Return (X, Y) of the center of cell containing provided text 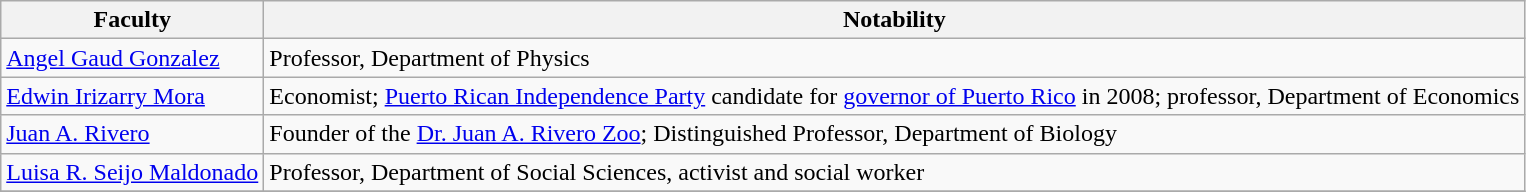
Angel Gaud Gonzalez (132, 58)
Edwin Irizarry Mora (132, 96)
Juan A. Rivero (132, 134)
Professor, Department of Social Sciences, activist and social worker (894, 172)
Faculty (132, 20)
Luisa R. Seijo Maldonado (132, 172)
Economist; Puerto Rican Independence Party candidate for governor of Puerto Rico in 2008; professor, Department of Economics (894, 96)
Notability (894, 20)
Founder of the Dr. Juan A. Rivero Zoo; Distinguished Professor, Department of Biology (894, 134)
Professor, Department of Physics (894, 58)
